Detect which cell encompasses the target text, then output its (x, y) center coordinate. 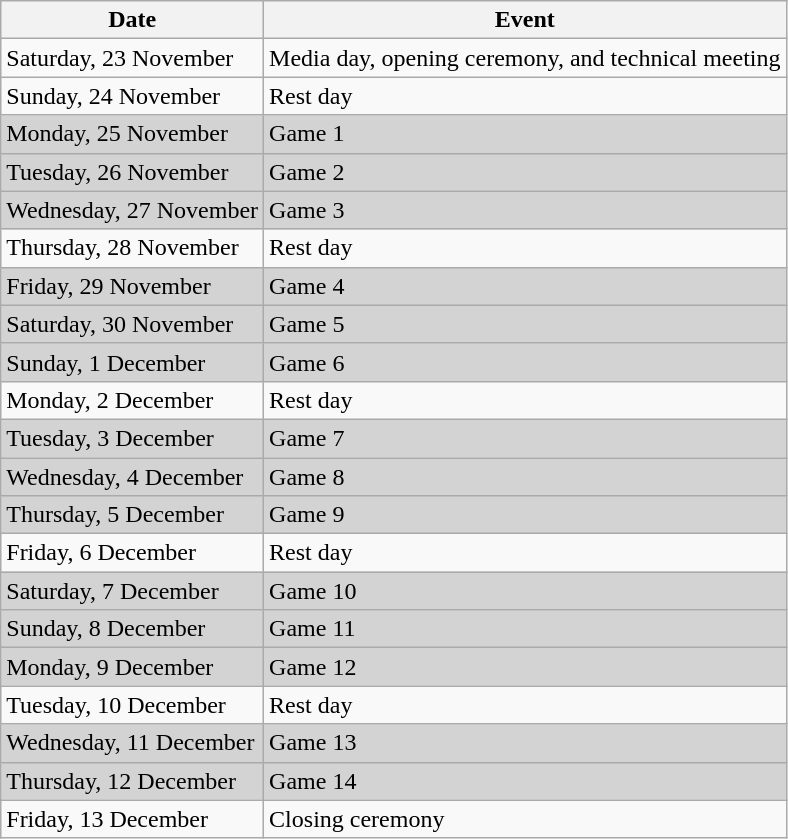
Game 3 (525, 210)
Game 6 (525, 362)
Tuesday, 3 December (132, 438)
Wednesday, 4 December (132, 477)
Sunday, 8 December (132, 629)
Game 9 (525, 515)
Friday, 13 December (132, 819)
Friday, 6 December (132, 553)
Thursday, 5 December (132, 515)
Game 12 (525, 667)
Date (132, 20)
Game 13 (525, 743)
Wednesday, 11 December (132, 743)
Thursday, 12 December (132, 781)
Saturday, 23 November (132, 58)
Monday, 25 November (132, 134)
Wednesday, 27 November (132, 210)
Game 14 (525, 781)
Sunday, 1 December (132, 362)
Monday, 2 December (132, 400)
Game 10 (525, 591)
Game 11 (525, 629)
Sunday, 24 November (132, 96)
Saturday, 7 December (132, 591)
Game 7 (525, 438)
Thursday, 28 November (132, 248)
Game 4 (525, 286)
Game 8 (525, 477)
Game 5 (525, 324)
Monday, 9 December (132, 667)
Game 2 (525, 172)
Tuesday, 26 November (132, 172)
Friday, 29 November (132, 286)
Media day, opening ceremony, and technical meeting (525, 58)
Saturday, 30 November (132, 324)
Game 1 (525, 134)
Closing ceremony (525, 819)
Event (525, 20)
Tuesday, 10 December (132, 705)
